Pinpoint the cell where the given text exists, returning its (x, y) midpoint coordinate. 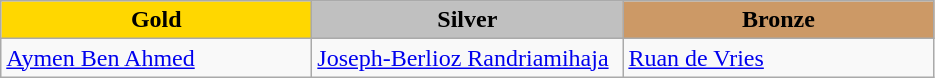
Bronze (778, 20)
Gold (156, 20)
Aymen Ben Ahmed (156, 58)
Silver (468, 20)
Joseph-Berlioz Randriamihaja (468, 58)
Ruan de Vries (778, 58)
